Determine the (X, Y) coordinate at the center of the cell enclosing the given text.  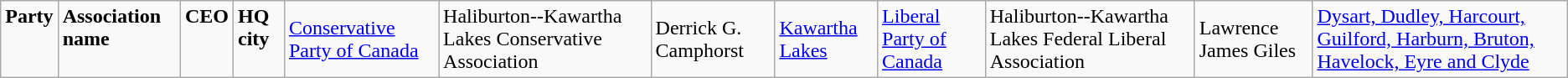
Derrick G. Camphorst (713, 39)
Haliburton--Kawartha Lakes Conservative Association (545, 39)
Kawartha Lakes (826, 39)
Liberal Party of Canada (931, 39)
Lawrence James Giles (1253, 39)
Conservative Party of Canada (361, 39)
CEO (206, 39)
HQ city (260, 39)
Party (29, 39)
Haliburton--Kawartha Lakes Federal Liberal Association (1090, 39)
Association name (119, 39)
Dysart, Dudley, Harcourt, Guilford, Harburn, Bruton, Havelock, Eyre and Clyde (1440, 39)
